Scan for the cell matching the given text and deliver its (X, Y) coordinate at center. 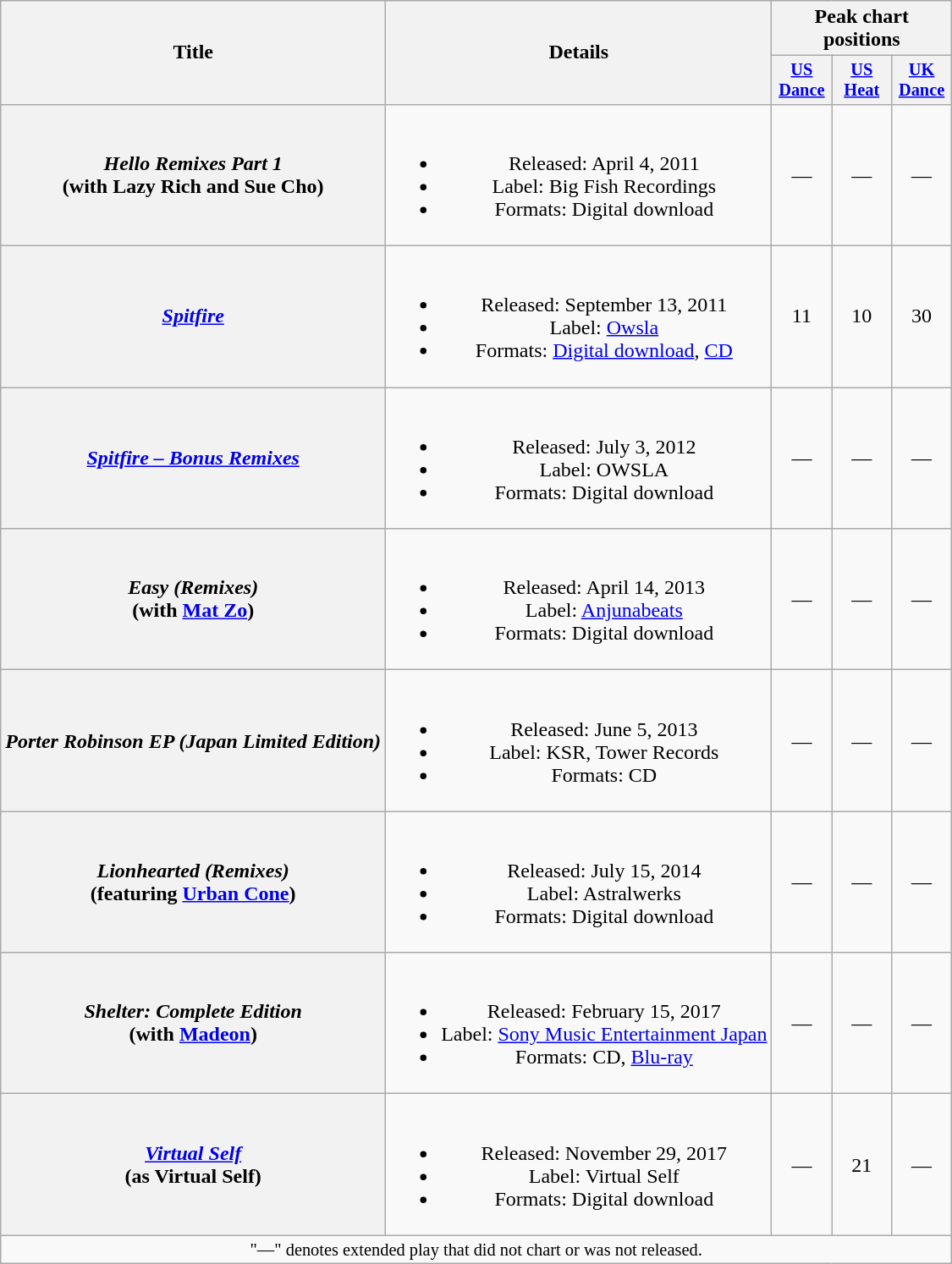
Released: July 3, 2012Label: OWSLAFormats: Digital download (579, 459)
Virtual Self(as Virtual Self) (193, 1164)
Released: November 29, 2017Label: Virtual SelfFormats: Digital download (579, 1164)
Spitfire – Bonus Remixes (193, 459)
Spitfire (193, 316)
Released: September 13, 2011Label: OwslaFormats: Digital download, CD (579, 316)
Hello Remixes Part 1(with Lazy Rich and Sue Cho) (193, 174)
USHeat (861, 80)
Easy (Remixes)(with Mat Zo) (193, 599)
30 (922, 316)
Released: April 4, 2011Label: Big Fish RecordingsFormats: Digital download (579, 174)
USDance (802, 80)
Details (579, 52)
10 (861, 316)
Title (193, 52)
Porter Robinson EP (Japan Limited Edition) (193, 741)
21 (861, 1164)
Released: July 15, 2014Label: AstralwerksFormats: Digital download (579, 882)
"—" denotes extended play that did not chart or was not released. (476, 1250)
Released: February 15, 2017Label: Sony Music Entertainment JapanFormats: CD, Blu-ray (579, 1024)
Released: April 14, 2013Label: AnjunabeatsFormats: Digital download (579, 599)
11 (802, 316)
UKDance (922, 80)
Released: June 5, 2013Label: KSR, Tower RecordsFormats: CD (579, 741)
Shelter: Complete Edition(with Madeon) (193, 1024)
Lionhearted (Remixes)(featuring Urban Cone) (193, 882)
Peak chart positions (861, 29)
